Pinpoint the cell where the given text exists, returning its (x, y) midpoint coordinate. 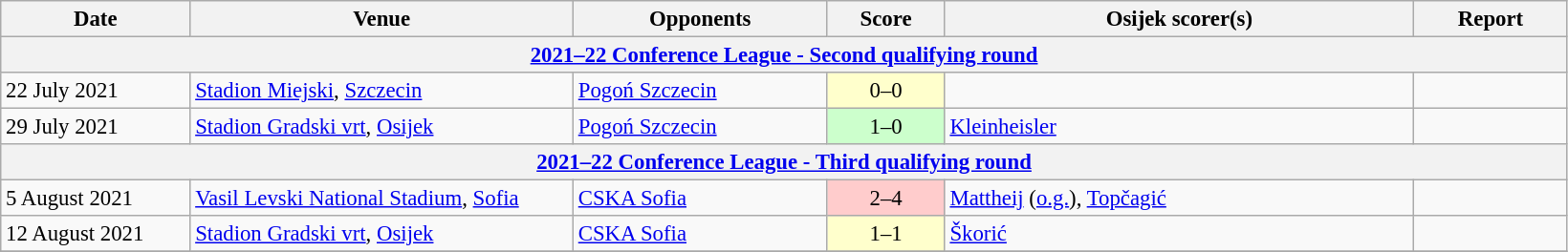
2–4 (885, 199)
Kleinheisler (1180, 127)
Score (885, 19)
Opponents (700, 19)
Mattheij (o.g.), Topčagić (1180, 199)
Report (1492, 19)
5 August 2021 (96, 199)
12 August 2021 (96, 234)
Stadion Miejski, Szczecin (382, 91)
1–0 (885, 127)
Osijek scorer(s) (1180, 19)
2021–22 Conference League - Second qualifying round (784, 55)
2021–22 Conference League - Third qualifying round (784, 162)
Škorić (1180, 234)
1–1 (885, 234)
22 July 2021 (96, 91)
0–0 (885, 91)
29 July 2021 (96, 127)
Vasil Levski National Stadium, Sofia (382, 199)
Venue (382, 19)
Date (96, 19)
